Return [x, y] of the center of cell containing provided text 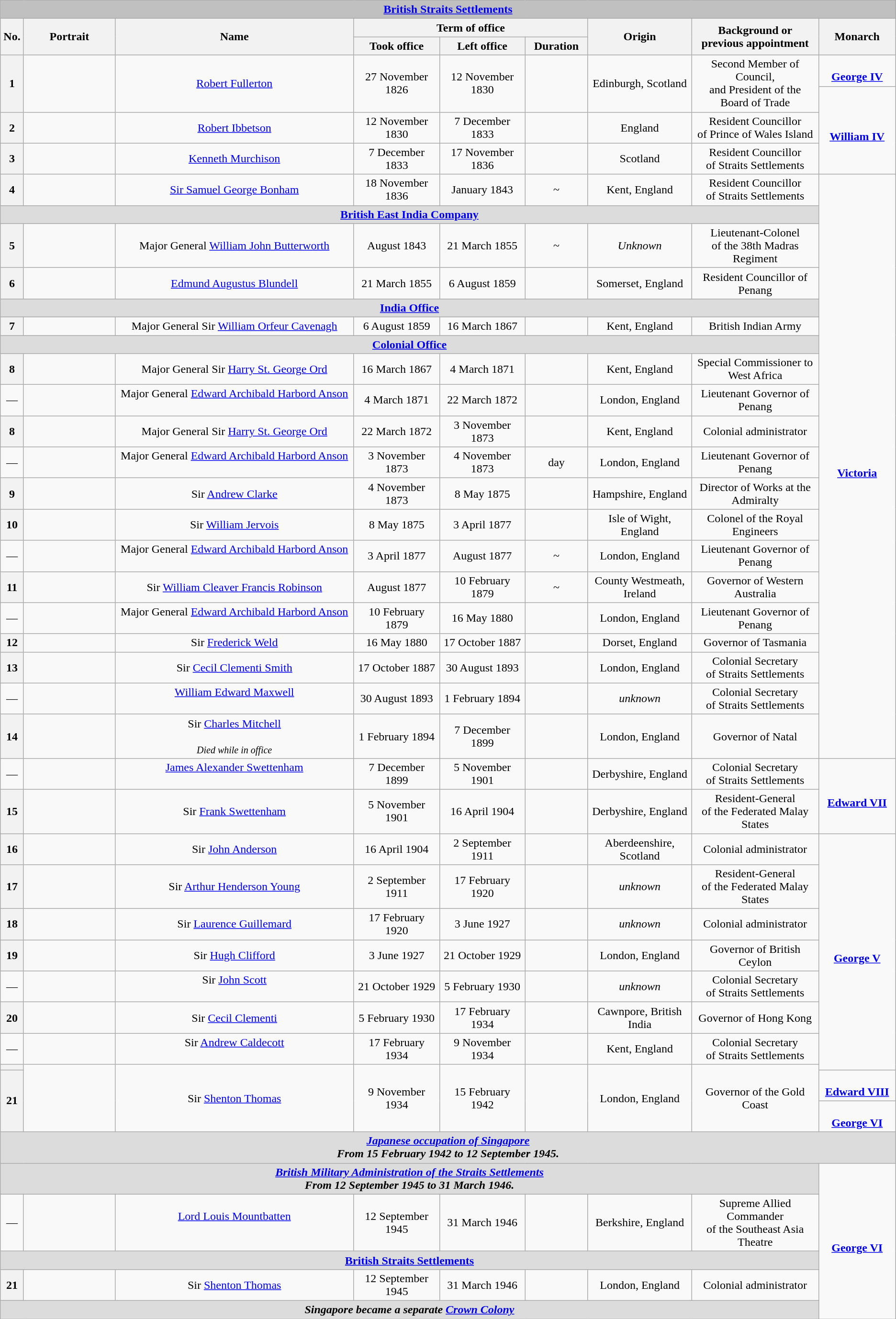
Victoria [857, 466]
4 [12, 190]
17 [12, 887]
James Alexander Swettenham [235, 773]
Sir John Scott [235, 987]
Sir Frederick Weld [235, 643]
County Westmeath, Ireland [639, 587]
Berkshire, England [639, 1222]
Kenneth Murchison [235, 159]
Sir Frank Swettenham [235, 811]
Director of Works at the Admiralty [755, 494]
England [639, 127]
Edward VIII [857, 1085]
Sir Cecil Clementi [235, 1017]
August 1843 [396, 246]
Edward VII [857, 795]
Second Member of Council,and President of the Board of Trade [755, 83]
Sir Charles MitchellDied while in office [235, 736]
Resident Councillorof Prince of Wales Island [755, 127]
Isle of Wight, England [639, 525]
British Military Administration of the Straits Settlements From 12 September 1945 to 31 March 1946. [410, 1178]
12 [12, 643]
Sir Andrew Caldecott [235, 1049]
Major General Sir William Orfeur Cavenagh [235, 326]
Robert Ibbetson [235, 127]
Monarch [857, 37]
Origin [639, 37]
5 [12, 246]
Sir William Cleaver Francis Robinson [235, 587]
January 1843 [482, 190]
George V [857, 952]
Governor of British Ceylon [755, 955]
Governor of Hong Kong [755, 1017]
Scotland [639, 159]
Aberdeenshire, Scotland [639, 849]
Governor of Western Australia [755, 587]
3 [12, 159]
George IV [857, 71]
Special Commissioner to West Africa [755, 369]
William IV [857, 130]
Left office [482, 46]
11 [12, 587]
Japanese occupation of Singapore From 15 February 1942 to 12 September 1945. [448, 1148]
Cawnpore, British India [639, 1017]
6 [12, 283]
British East India Company [410, 214]
Supreme Allied Commanderof the Southeast Asia Theatre [755, 1222]
Edmund Augustus Blundell [235, 283]
Dorset, England [639, 643]
Sir Hugh Clifford [235, 955]
7 [12, 326]
Hampshire, England [639, 494]
Term of office [471, 28]
British Indian Army [755, 326]
Governor of Tasmania [755, 643]
Portrait [69, 37]
Sir Cecil Clementi Smith [235, 667]
1 [12, 83]
9 [12, 494]
Lord Louis Mountbatten [235, 1222]
14 [12, 736]
19 [12, 955]
Major General William John Butterworth [235, 246]
Background orprevious appointment [755, 37]
Took office [396, 46]
27 November 1826 [396, 83]
18 [12, 925]
2 [12, 127]
Colonel of the Royal Engineers [755, 525]
Sir William Jervois [235, 525]
13 [12, 667]
Somerset, England [639, 283]
Sir Andrew Clarke [235, 494]
20 [12, 1017]
Robert Fullerton [235, 83]
Lieutenant-Colonelof the 38th Madras Regiment [755, 246]
William Edward Maxwell [235, 699]
Sir Arthur Henderson Young [235, 887]
Governor of Natal [755, 736]
10 [12, 525]
Sir Laurence Guillemard [235, 925]
Edinburgh, Scotland [639, 83]
Unknown [639, 246]
18 November 1836 [396, 190]
15 [12, 811]
No. [12, 37]
Sir Samuel George Bonham [235, 190]
Governor of the Gold Coast [755, 1098]
Sir John Anderson [235, 849]
Singapore became a separate Crown Colony [410, 1309]
Colonial Office [410, 344]
day [556, 462]
Name [235, 37]
17 November 1836 [482, 159]
Resident Councillor of Penang [755, 283]
15 February 1942 [482, 1098]
Duration [556, 46]
India Office [410, 308]
16 [12, 849]
